Locate the cell with the specified text and output its (x, y) center coordinate. 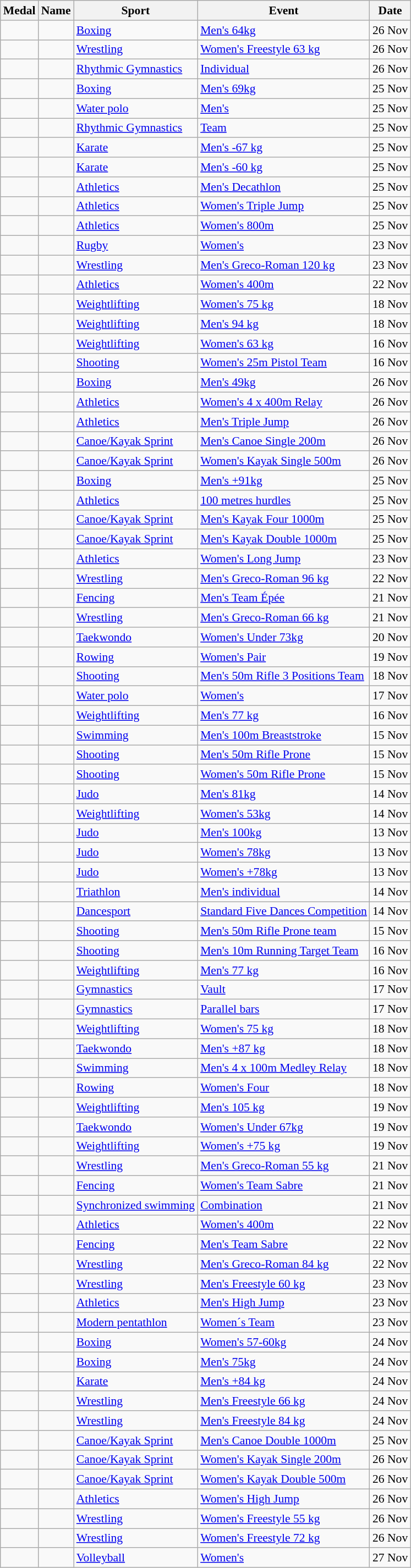
Men's -67 kg (284, 148)
Men's Greco-Roman 96 kg (284, 578)
Women's Freestyle 72 kg (284, 1538)
Team (284, 128)
Women's Freestyle 55 kg (284, 1519)
Men's +91kg (284, 481)
Event (284, 10)
Men's 50m Rifle Prone team (284, 931)
Women's 4 x 400m Relay (284, 402)
Men's Greco-Roman 55 kg (284, 1166)
Women's Kayak Double 500m (284, 1479)
Men's 100kg (284, 833)
Women´s Team (284, 1323)
Women's +75 kg (284, 1146)
Men's 100m Breaststroke (284, 735)
Women's Pair (284, 657)
Women's High Jump (284, 1499)
Men's Canoe Double 1000m (284, 1440)
Men's 64kg (284, 30)
Women's Team Sabre (284, 1186)
Men's 105 kg (284, 1107)
Parallel bars (284, 1009)
Men's Freestyle 84 kg (284, 1421)
Modern pentathlon (135, 1323)
Rugby (135, 246)
Women's 50m Rifle Prone (284, 775)
Men's 81kg (284, 794)
Women's Kayak Single 500m (284, 461)
Men's 50m Rifle Prone (284, 755)
Men's Team Épée (284, 598)
Sport (135, 10)
20 Nov (390, 637)
Women's Long Jump (284, 559)
Men's Freestyle 60 kg (284, 1284)
Men's +87 kg (284, 1048)
Men's Greco-Roman 66 kg (284, 618)
Men's Triple Jump (284, 422)
Women's 57-60kg (284, 1343)
Women's Under 67kg (284, 1127)
Standard Five Dances Competition (284, 912)
Women's Kayak Single 200m (284, 1460)
Name (56, 10)
Men's Greco-Roman 120 kg (284, 265)
Men's Team Sabre (284, 1245)
27 Nov (390, 1558)
Men's (284, 108)
Women's Four (284, 1088)
Men's Greco-Roman 84 kg (284, 1264)
Men's 75kg (284, 1362)
Men's 50m Rifle 3 Positions Team (284, 676)
Men's High Jump (284, 1303)
Women's 800m (284, 226)
Men's 69kg (284, 89)
Volleyball (135, 1558)
Dancesport (135, 912)
Men's Kayak Four 1000m (284, 520)
Men's 49kg (284, 383)
Women's Freestyle 63 kg (284, 49)
Women's 78kg (284, 853)
Men's 94 kg (284, 324)
Medal (20, 10)
100 metres hurdles (284, 500)
Vault (284, 990)
Men's -60 kg (284, 167)
Women's 63 kg (284, 344)
Women's 25m Pistol Team (284, 363)
Men's 4 x 100m Medley Relay (284, 1068)
Synchronized swimming (135, 1205)
Men's Canoe Single 200m (284, 441)
Men's individual (284, 892)
Individual (284, 69)
Men's 10m Running Target Team (284, 951)
Women's +78kg (284, 873)
Men's Kayak Double 1000m (284, 539)
Men's Freestyle 66 kg (284, 1401)
Men's +84 kg (284, 1382)
Women's 53kg (284, 814)
Women's Under 73kg (284, 637)
Women's Triple Jump (284, 206)
Men's Decathlon (284, 187)
Combination (284, 1205)
Triathlon (135, 892)
Date (390, 10)
